Capture the cell that displays the provided text and extract its (X, Y) central coordinate. 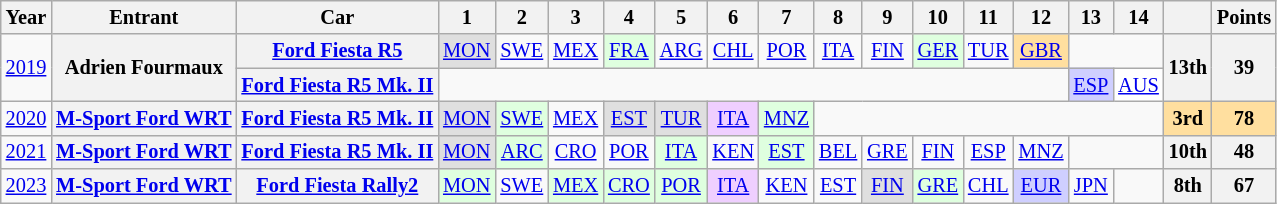
67 (1244, 186)
2020 (26, 118)
3 (576, 17)
ARG (682, 51)
GER (938, 51)
14 (1138, 17)
Car (337, 17)
Entrant (144, 17)
11 (988, 17)
9 (887, 17)
13 (1090, 17)
Ford Fiesta Rally2 (337, 186)
AUS (1138, 85)
48 (1244, 152)
1 (466, 17)
5 (682, 17)
Points (1244, 17)
2023 (26, 186)
4 (629, 17)
JPN (1090, 186)
2019 (26, 68)
EUR (1040, 186)
10 (938, 17)
12 (1040, 17)
13th (1188, 68)
10th (1188, 152)
2 (522, 17)
3rd (1188, 118)
Adrien Fourmaux (144, 68)
ARC (522, 152)
GBR (1040, 51)
7 (786, 17)
8th (1188, 186)
Year (26, 17)
Ford Fiesta R5 (337, 51)
FRA (629, 51)
8 (838, 17)
BEL (838, 152)
2021 (26, 152)
78 (1244, 118)
39 (1244, 68)
6 (733, 17)
